Find where the given text appears and provide that cell's center as [X, Y] coordinate. 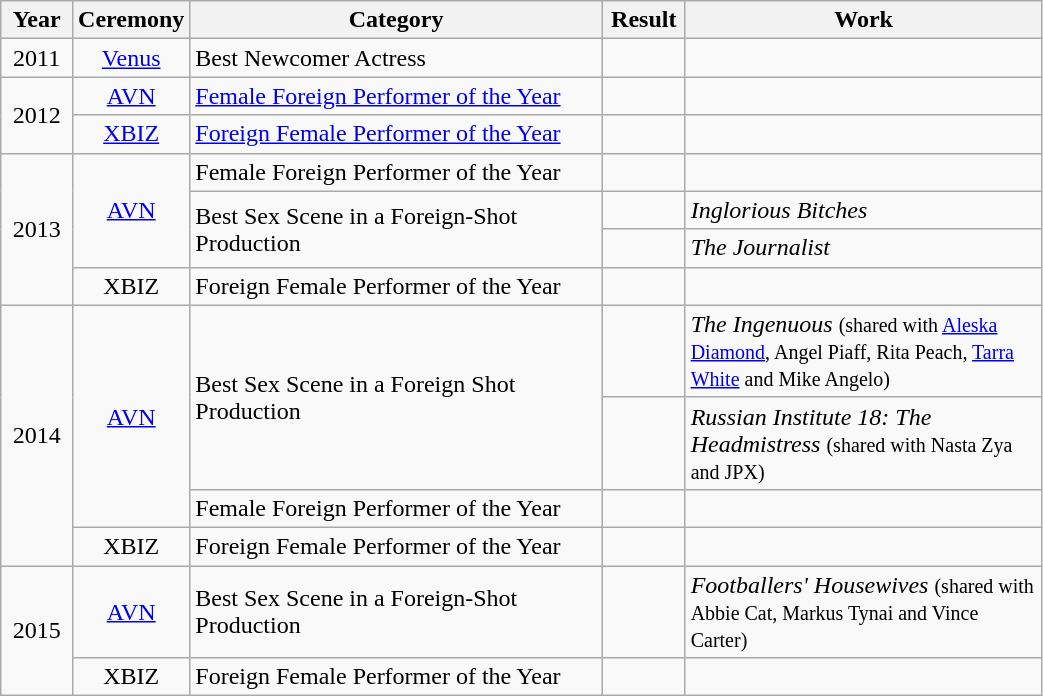
Work [864, 20]
The Ingenuous (shared with Aleska Diamond, Angel Piaff, Rita Peach, Tarra White and Mike Angelo) [864, 351]
Best Sex Scene in a Foreign Shot Production [396, 397]
2011 [37, 58]
2014 [37, 435]
Footballers' Housewives (shared with Abbie Cat, Markus Tynai and Vince Carter) [864, 612]
2013 [37, 229]
2012 [37, 115]
Ceremony [132, 20]
2015 [37, 631]
Year [37, 20]
Result [644, 20]
Best Newcomer Actress [396, 58]
The Journalist [864, 248]
Venus [132, 58]
Inglorious Bitches [864, 210]
Category [396, 20]
Russian Institute 18: The Headmistress (shared with Nasta Zya and JPX) [864, 443]
